For the text-containing cell, return its midpoint in (X, Y) coordinate format. 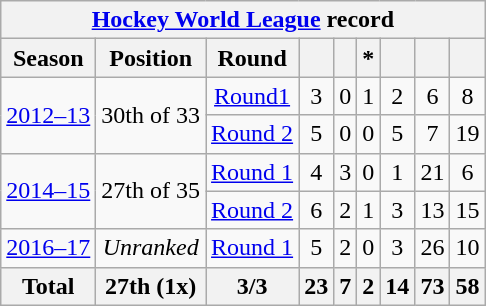
8 (468, 96)
2014–15 (48, 191)
Position (151, 58)
Unranked (151, 248)
Hockey World League record (243, 20)
26 (432, 248)
10 (468, 248)
27th of 35 (151, 191)
19 (468, 134)
15 (468, 210)
58 (468, 286)
2012–13 (48, 115)
3/3 (252, 286)
13 (432, 210)
4 (316, 172)
30th of 33 (151, 115)
14 (398, 286)
2016–17 (48, 248)
Total (48, 286)
73 (432, 286)
23 (316, 286)
* (368, 58)
27th (1x) (151, 286)
Season (48, 58)
Round1 (252, 96)
21 (432, 172)
Round (252, 58)
